Pinpoint the cell where the given text exists, returning its [X, Y] midpoint coordinate. 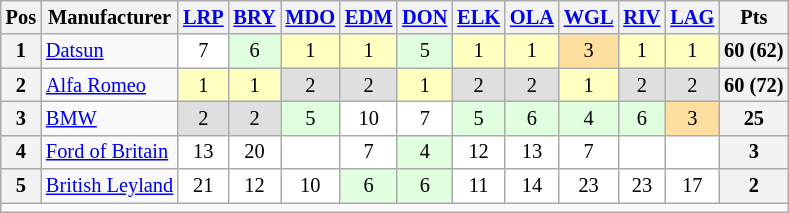
ELK [478, 17]
LAG [692, 17]
14 [532, 186]
MDO [311, 17]
BRY [255, 17]
11 [478, 186]
21 [203, 186]
OLA [532, 17]
60 (72) [754, 85]
British Leyland [110, 186]
20 [255, 152]
60 (62) [754, 51]
DON [424, 17]
Pts [754, 17]
25 [754, 118]
WGL [589, 17]
Manufacturer [110, 17]
Ford of Britain [110, 152]
RIV [642, 17]
BMW [110, 118]
EDM [368, 17]
LRP [203, 17]
Alfa Romeo [110, 85]
Datsun [110, 51]
Pos [21, 17]
17 [692, 186]
